Determine the (x, y) coordinate at the center of the cell enclosing the given text.  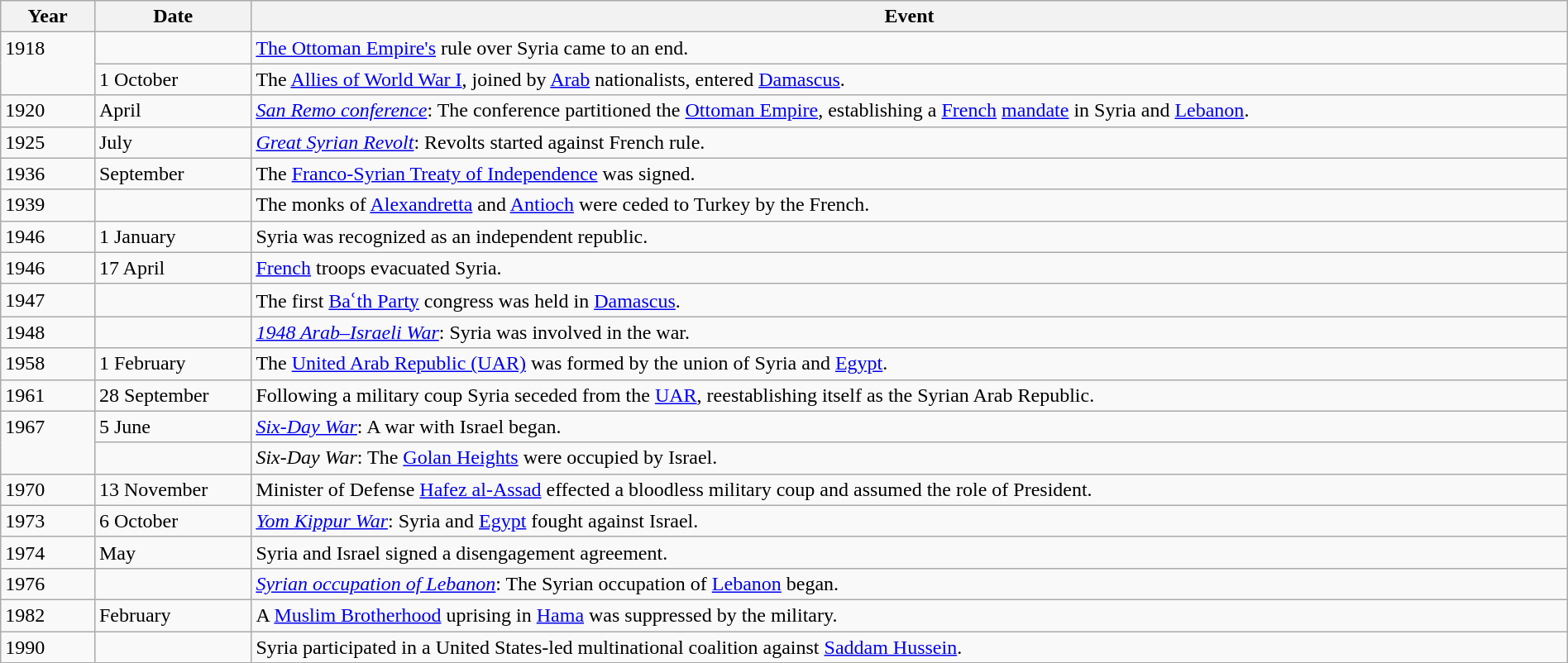
A Muslim Brotherhood uprising in Hama was suppressed by the military. (910, 615)
1967 (48, 442)
1939 (48, 205)
1961 (48, 395)
The Allies of World War I, joined by Arab nationalists, entered Damascus. (910, 79)
July (172, 142)
1 October (172, 79)
May (172, 552)
1990 (48, 647)
1 January (172, 236)
Syrian occupation of Lebanon: The Syrian occupation of Lebanon began. (910, 584)
1936 (48, 174)
Syria participated in a United States-led multinational coalition against Saddam Hussein. (910, 647)
1920 (48, 111)
The first Baʿth Party congress was held in Damascus. (910, 300)
The Franco-Syrian Treaty of Independence was signed. (910, 174)
17 April (172, 268)
Syria and Israel signed a disengagement agreement. (910, 552)
1982 (48, 615)
1974 (48, 552)
13 November (172, 489)
Event (910, 17)
Year (48, 17)
September (172, 174)
Six-Day War: A war with Israel began. (910, 427)
1973 (48, 521)
Six-Day War: The Golan Heights were occupied by Israel. (910, 458)
San Remo conference: The conference partitioned the Ottoman Empire, establishing a French mandate in Syria and Lebanon. (910, 111)
5 June (172, 427)
February (172, 615)
6 October (172, 521)
The Ottoman Empire's rule over Syria came to an end. (910, 48)
1976 (48, 584)
Minister of Defense Hafez al-Assad effected a bloodless military coup and assumed the role of President. (910, 489)
1948 Arab–Israeli War: Syria was involved in the war. (910, 332)
1947 (48, 300)
Date (172, 17)
French troops evacuated Syria. (910, 268)
Syria was recognized as an independent republic. (910, 236)
The monks of Alexandretta and Antioch were ceded to Turkey by the French. (910, 205)
The United Arab Republic (UAR) was formed by the union of Syria and Egypt. (910, 364)
1925 (48, 142)
Following a military coup Syria seceded from the UAR, reestablishing itself as the Syrian Arab Republic. (910, 395)
April (172, 111)
Great Syrian Revolt: Revolts started against French rule. (910, 142)
1 February (172, 364)
1918 (48, 64)
1958 (48, 364)
28 September (172, 395)
Yom Kippur War: Syria and Egypt fought against Israel. (910, 521)
1948 (48, 332)
1970 (48, 489)
